Provide the [X, Y] coordinate of the cell's center where the given text is located.  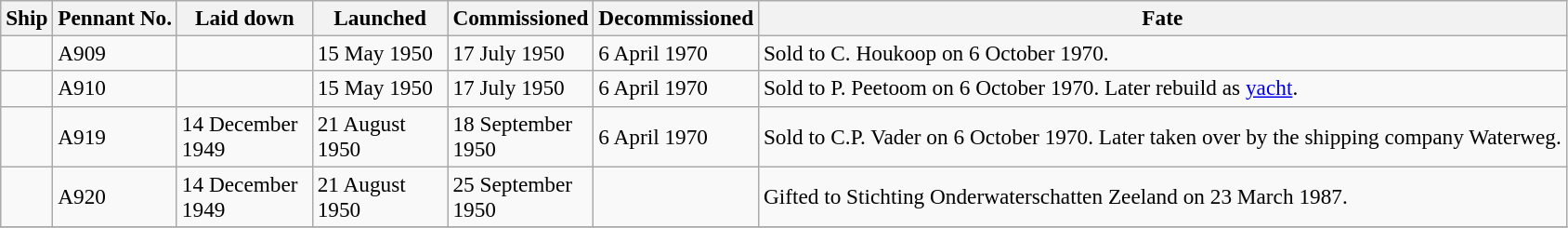
Pennant No. [115, 18]
Gifted to Stichting Onderwaterschatten Zeeland on 23 March 1987. [1163, 195]
18 September 1950 [520, 136]
Laid down [244, 18]
Sold to C.P. Vader on 6 October 1970. Later taken over by the shipping company Waterweg. [1163, 136]
A909 [115, 53]
A919 [115, 136]
Commissioned [520, 18]
A910 [115, 88]
Sold to P. Peetoom on 6 October 1970. Later rebuild as yacht. [1163, 88]
Launched [380, 18]
25 September 1950 [520, 195]
Ship [27, 18]
A920 [115, 195]
Fate [1163, 18]
Sold to C. Houkoop on 6 October 1970. [1163, 53]
Decommissioned [676, 18]
